Output the (X, Y) coordinate of the center of the cell containing the given text.  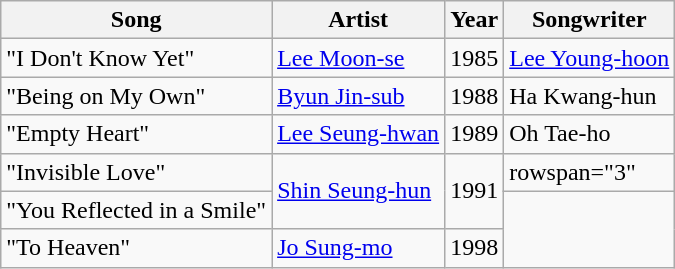
Year (474, 20)
rowspan="3" (590, 172)
"You Reflected in a Smile" (136, 210)
Byun Jin-sub (358, 96)
"Being on My Own" (136, 96)
Jo Sung-mo (358, 248)
Ha Kwang-hun (590, 96)
Oh Tae-ho (590, 134)
Shin Seung-hun (358, 191)
Lee Seung-hwan (358, 134)
Lee Young-hoon (590, 58)
"Empty Heart" (136, 134)
"To Heaven" (136, 248)
Songwriter (590, 20)
Song (136, 20)
1989 (474, 134)
Artist (358, 20)
1998 (474, 248)
1985 (474, 58)
1991 (474, 191)
Lee Moon-se (358, 58)
1988 (474, 96)
"I Don't Know Yet" (136, 58)
"Invisible Love" (136, 172)
